For the text-containing cell, return its midpoint in (x, y) coordinate format. 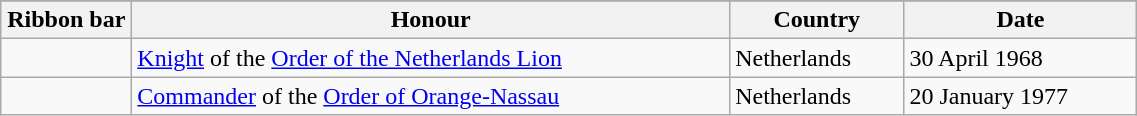
Knight of the Order of the Netherlands Lion (431, 58)
Honour (431, 20)
20 January 1977 (1020, 96)
Date (1020, 20)
30 April 1968 (1020, 58)
Ribbon bar (66, 20)
Country (817, 20)
Commander of the Order of Orange-Nassau (431, 96)
